Find where the given text appears and provide that cell's center as [X, Y] coordinate. 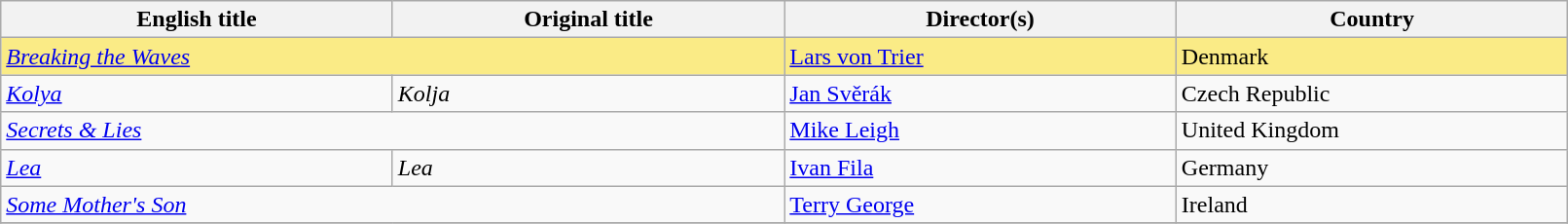
Lars von Trier [981, 56]
Ireland [1372, 205]
Denmark [1372, 56]
Czech Republic [1372, 93]
Kolya [197, 93]
Director(s) [981, 19]
Kolja [588, 93]
Country [1372, 19]
Some Mother's Son [393, 205]
English title [197, 19]
Original title [588, 19]
Terry George [981, 205]
Germany [1372, 168]
Ivan Fila [981, 168]
United Kingdom [1372, 131]
Jan Svěrák [981, 93]
Secrets & Lies [393, 131]
Mike Leigh [981, 131]
Breaking the Waves [393, 56]
